Scan for the cell matching the given text and deliver its (X, Y) coordinate at center. 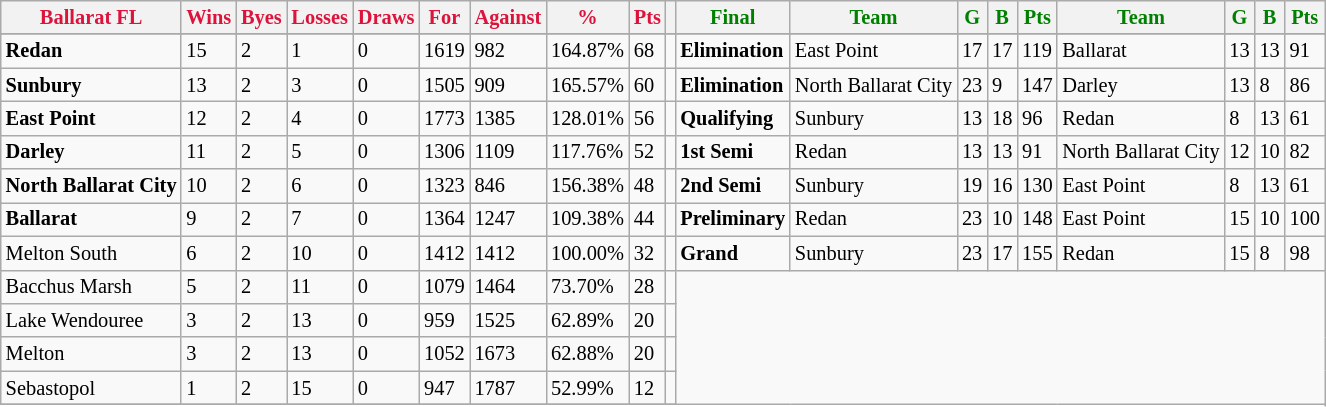
% (588, 17)
947 (444, 388)
1323 (444, 186)
19 (972, 186)
1773 (444, 118)
165.57% (588, 85)
Ballarat FL (92, 17)
For (444, 17)
56 (648, 118)
959 (444, 320)
1079 (444, 287)
Melton (92, 354)
32 (648, 253)
1673 (508, 354)
68 (648, 51)
98 (1305, 253)
1525 (508, 320)
73.70% (588, 287)
982 (508, 51)
148 (1037, 219)
Bacchus Marsh (92, 287)
Grand (732, 253)
Sebastopol (92, 388)
1052 (444, 354)
156.38% (588, 186)
62.89% (588, 320)
7 (320, 219)
Wins (208, 17)
147 (1037, 85)
1109 (508, 152)
130 (1037, 186)
44 (648, 219)
1787 (508, 388)
1364 (444, 219)
128.01% (588, 118)
86 (1305, 85)
846 (508, 186)
1505 (444, 85)
82 (1305, 152)
1385 (508, 118)
Qualifying (732, 118)
109.38% (588, 219)
96 (1037, 118)
60 (648, 85)
Preliminary (732, 219)
164.87% (588, 51)
62.88% (588, 354)
Lake Wendouree (92, 320)
Melton South (92, 253)
1247 (508, 219)
Losses (320, 17)
52 (648, 152)
100.00% (588, 253)
Byes (261, 17)
28 (648, 287)
100 (1305, 219)
1464 (508, 287)
52.99% (588, 388)
Draws (386, 17)
119 (1037, 51)
Final (732, 17)
2nd Semi (732, 186)
4 (320, 118)
48 (648, 186)
1619 (444, 51)
Against (508, 17)
1306 (444, 152)
909 (508, 85)
155 (1037, 253)
18 (1002, 118)
1st Semi (732, 152)
117.76% (588, 152)
16 (1002, 186)
